Extract the [x, y] coordinate from the center of the cell holding the provided text.  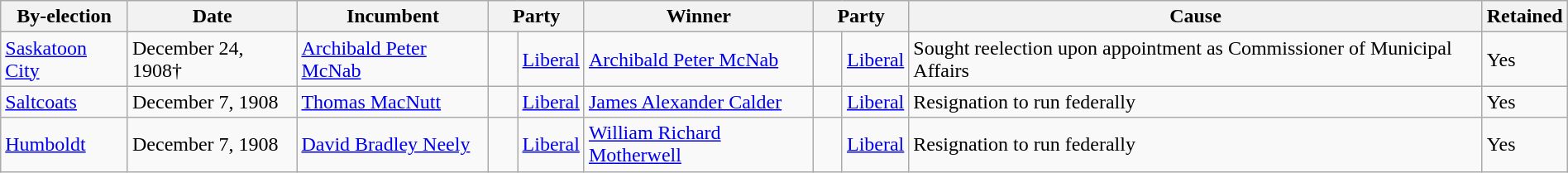
Retained [1525, 17]
Saskatoon City [65, 60]
William Richard Motherwell [698, 144]
Saltcoats [65, 102]
Winner [698, 17]
James Alexander Calder [698, 102]
Sought reelection upon appointment as Commissioner of Municipal Affairs [1196, 60]
Humboldt [65, 144]
By-election [65, 17]
David Bradley Neely [393, 144]
Cause [1196, 17]
Thomas MacNutt [393, 102]
December 24, 1908† [212, 60]
Date [212, 17]
Incumbent [393, 17]
